Determine the [X, Y] coordinate at the center of the cell enclosing the given text.  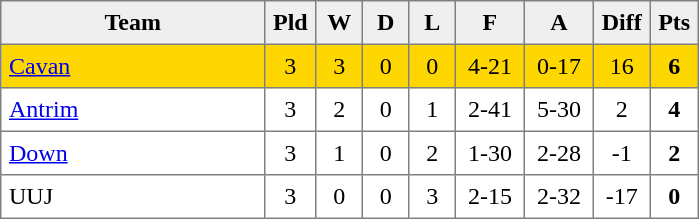
L [432, 23]
Antrim [133, 110]
1-30 [490, 153]
-1 [621, 153]
0-17 [558, 66]
16 [621, 66]
D [385, 23]
2-28 [558, 153]
5-30 [558, 110]
W [339, 23]
Team [133, 23]
Pts [674, 23]
Down [133, 153]
Pld [290, 23]
2-32 [558, 197]
F [490, 23]
UUJ [133, 197]
Diff [621, 23]
4 [674, 110]
2-15 [490, 197]
A [558, 23]
4-21 [490, 66]
-17 [621, 197]
6 [674, 66]
Cavan [133, 66]
2-41 [490, 110]
